Find where the given text appears and provide that cell's center as (x, y) coordinate. 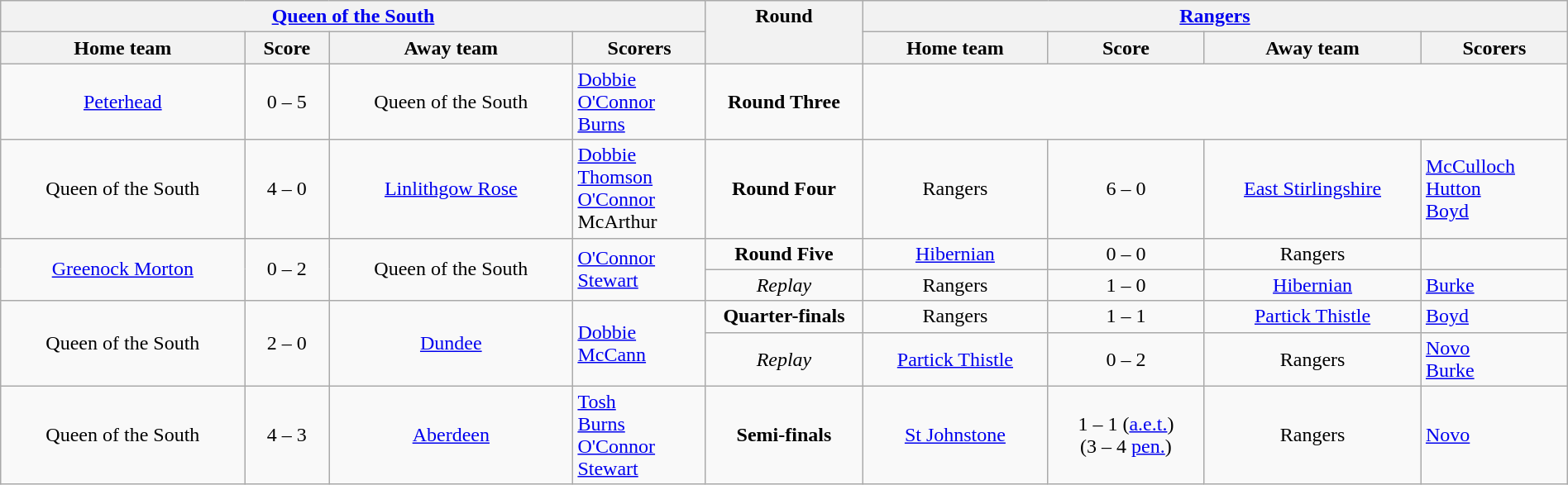
4 – 0 (287, 188)
O'Connor Stewart (639, 269)
Quarter-finals (784, 316)
Round Five (784, 254)
Burke (1494, 285)
Peterhead (122, 102)
Novo Burke (1494, 359)
1 – 0 (1126, 285)
Dobbie McCann (639, 344)
Novo (1494, 435)
Dobbie Thomson O'Connor McArthur (639, 188)
Round Four (784, 188)
McCulloch Hutton Boyd (1494, 188)
St Johnstone (955, 435)
1 – 1 (a.e.t.)(3 – 4 pen.) (1126, 435)
2 – 0 (287, 344)
Dobbie O'Connor Burns (639, 102)
Dundee (452, 344)
Greenock Morton (122, 269)
0 – 5 (287, 102)
0 – 0 (1126, 254)
Boyd (1494, 316)
Tosh Burns O'Connor Stewart (639, 435)
4 – 3 (287, 435)
6 – 0 (1126, 188)
Semi-finals (784, 435)
Aberdeen (452, 435)
Round Three (784, 102)
1 – 1 (1126, 316)
East Stirlingshire (1313, 188)
Round (784, 32)
Linlithgow Rose (452, 188)
